Detect which cell encompasses the target text, then output its [X, Y] center coordinate. 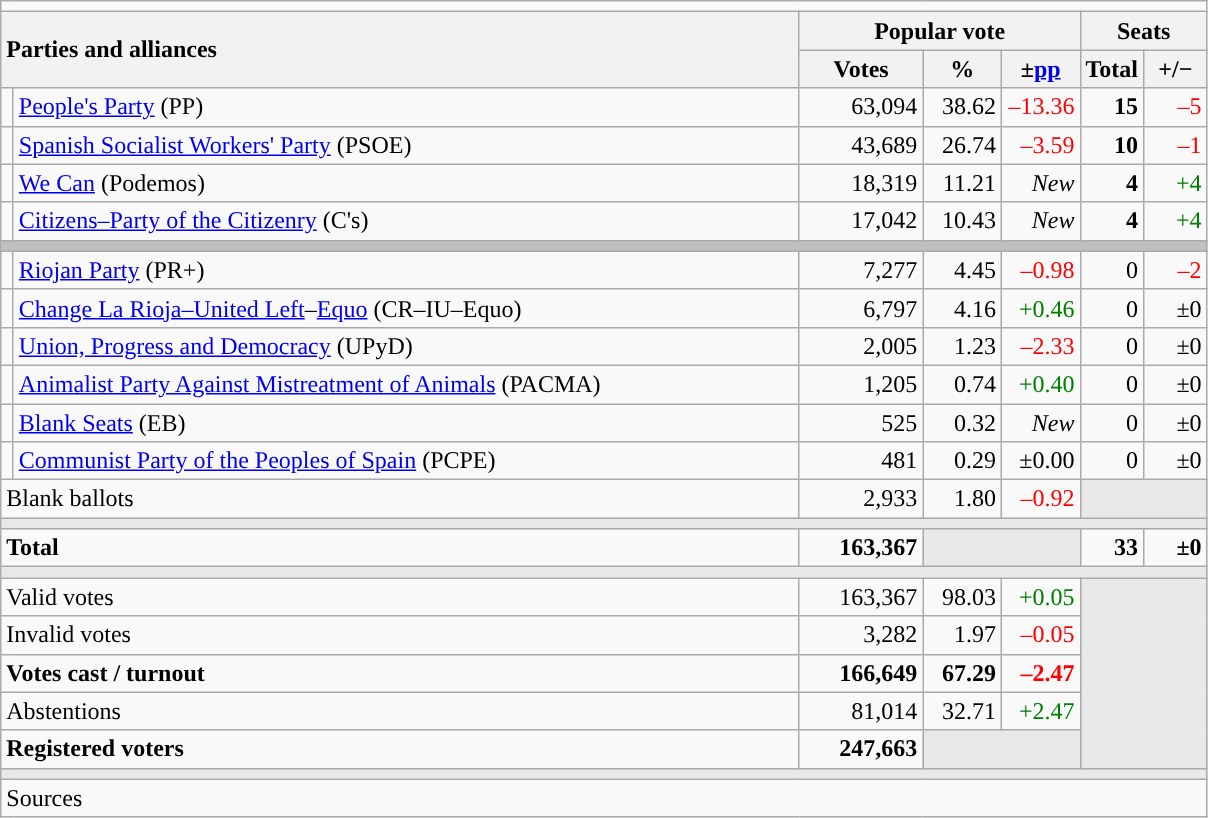
–2.47 [1040, 673]
33 [1112, 548]
81,014 [861, 711]
67.29 [962, 673]
–0.05 [1040, 635]
% [962, 69]
Seats [1144, 31]
+0.05 [1040, 597]
+0.46 [1040, 308]
+0.40 [1040, 384]
Blank Seats (EB) [406, 423]
Parties and alliances [400, 50]
Abstentions [400, 711]
Spanish Socialist Workers' Party (PSOE) [406, 145]
Votes [861, 69]
7,277 [861, 270]
10 [1112, 145]
+2.47 [1040, 711]
525 [861, 423]
–2 [1176, 270]
6,797 [861, 308]
Blank ballots [400, 499]
38.62 [962, 107]
15 [1112, 107]
247,663 [861, 749]
17,042 [861, 221]
481 [861, 461]
43,689 [861, 145]
0.74 [962, 384]
±0.00 [1040, 461]
98.03 [962, 597]
4.45 [962, 270]
Invalid votes [400, 635]
–5 [1176, 107]
–2.33 [1040, 346]
–13.36 [1040, 107]
0.32 [962, 423]
We Can (Podemos) [406, 183]
–0.98 [1040, 270]
0.29 [962, 461]
Riojan Party (PR+) [406, 270]
Union, Progress and Democracy (UPyD) [406, 346]
4.16 [962, 308]
Sources [604, 798]
Citizens–Party of the Citizenry (C's) [406, 221]
3,282 [861, 635]
10.43 [962, 221]
Communist Party of the Peoples of Spain (PCPE) [406, 461]
1.80 [962, 499]
+/− [1176, 69]
2,005 [861, 346]
–3.59 [1040, 145]
Change La Rioja–United Left–Equo (CR–IU–Equo) [406, 308]
11.21 [962, 183]
2,933 [861, 499]
26.74 [962, 145]
1,205 [861, 384]
–0.92 [1040, 499]
–1 [1176, 145]
18,319 [861, 183]
People's Party (PP) [406, 107]
Animalist Party Against Mistreatment of Animals (PACMA) [406, 384]
±pp [1040, 69]
Valid votes [400, 597]
1.97 [962, 635]
Votes cast / turnout [400, 673]
32.71 [962, 711]
Registered voters [400, 749]
1.23 [962, 346]
166,649 [861, 673]
63,094 [861, 107]
Popular vote [940, 31]
